Provide the [x, y] coordinate of the cell's center where the given text is located.  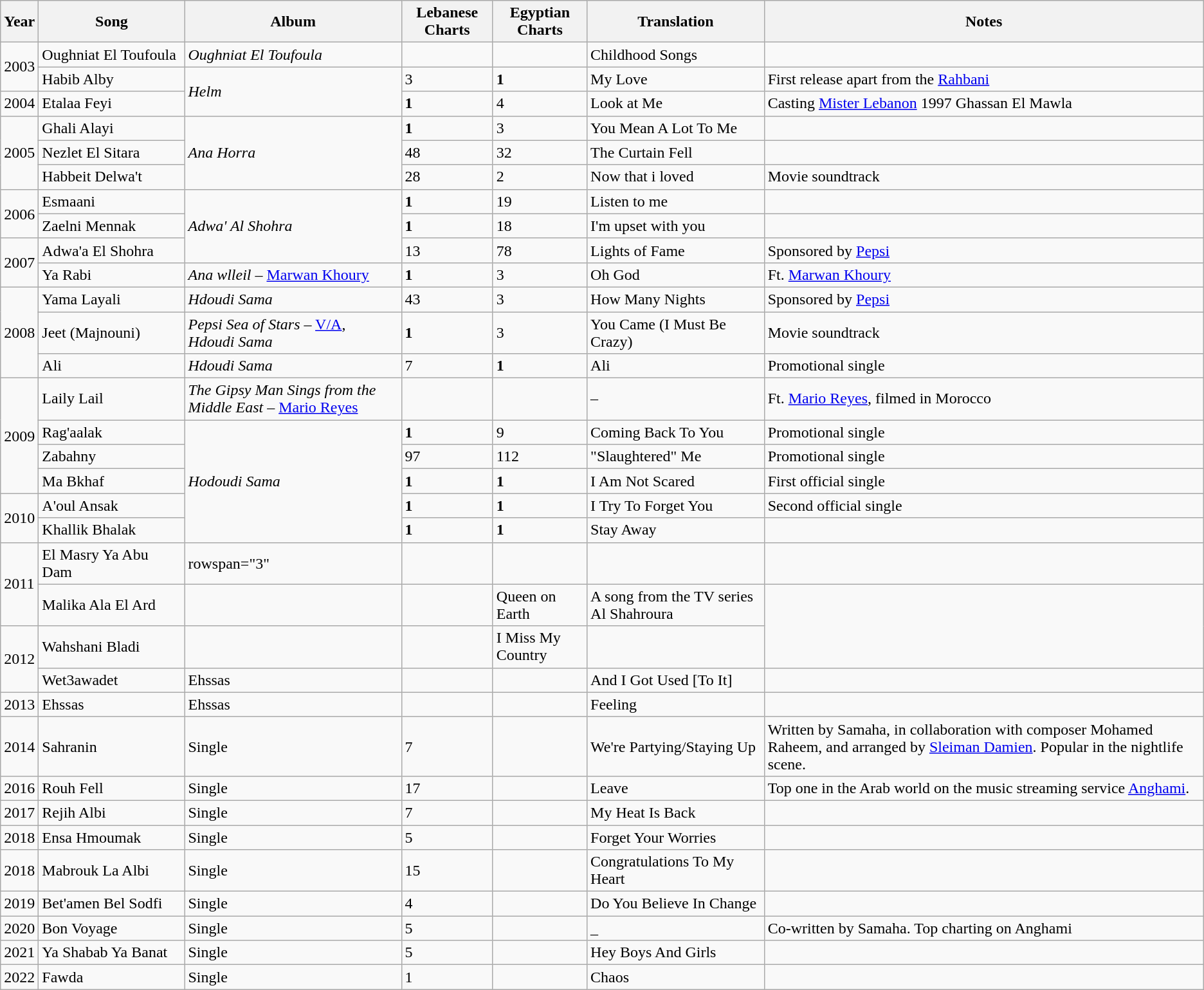
Ghali Alayi [112, 128]
19 [540, 201]
Ana Horra [293, 152]
2019 [19, 904]
First release apart from the Rahbani [984, 79]
Ma Bkhaf [112, 481]
I Am Not Scared [676, 481]
Rouh Fell [112, 788]
Album [293, 22]
Translation [676, 22]
Yama Layali [112, 299]
Leave [676, 788]
Oh God [676, 275]
Wahshani Bladi [112, 647]
97 [447, 457]
Adwa'a El Shohra [112, 250]
I'm upset with you [676, 226]
Ana wlleil – Marwan Khoury [293, 275]
Wet3awadet [112, 680]
Queen on Earth [540, 605]
13 [447, 250]
Look at Me [676, 104]
Stay Away [676, 530]
Ensa Hmoumak [112, 837]
Year [19, 22]
2010 [19, 518]
Written by Samaha, in collaboration with composer Mohamed Raheem, and arranged by Sleiman Damien. Popular in the nightlife scene. [984, 746]
Hey Boys And Girls [676, 953]
2013 [19, 704]
Bet'amen Bel Sodfi [112, 904]
Malika Ala El Ard [112, 605]
You Came (I Must Be Crazy) [676, 332]
– [676, 399]
Do You Believe In Change [676, 904]
And I Got Used [To It] [676, 680]
2014 [19, 746]
Mabrouk La Albi [112, 871]
Sahranin [112, 746]
32 [540, 152]
28 [447, 177]
Ya Shabab Ya Banat [112, 953]
Co-written by Samaha. Top charting on Anghami [984, 928]
2022 [19, 977]
"Slaughtered" Me [676, 457]
Second official single [984, 506]
Now that i loved [676, 177]
Rag'aalak [112, 432]
2004 [19, 104]
We're Partying/Staying Up [676, 746]
I Try To Forget You [676, 506]
A song from the TV series Al Shahroura [676, 605]
A'oul Ansak [112, 506]
Bon Voyage [112, 928]
Habib Alby [112, 79]
El Masry Ya Abu Dam [112, 564]
2007 [19, 262]
2012 [19, 659]
Ft. Marwan Khoury [984, 275]
Forget Your Worries [676, 837]
Zaelni Mennak [112, 226]
2017 [19, 812]
Coming Back To You [676, 432]
Casting Mister Lebanon 1997 Ghassan El Mawla [984, 104]
Ft. Mario Reyes, filmed in Morocco [984, 399]
Song [112, 22]
2011 [19, 584]
112 [540, 457]
My Heat Is Back [676, 812]
Zabahny [112, 457]
Listen to me [676, 201]
Khallik Bhalak [112, 530]
2 [540, 177]
Chaos [676, 977]
2009 [19, 436]
Egyptian Charts [540, 22]
15 [447, 871]
Habbeit Delwa't [112, 177]
2003 [19, 67]
48 [447, 152]
Ya Rabi [112, 275]
Childhood Songs [676, 55]
Feeling [676, 704]
Lebanese Charts [447, 22]
Esmaani [112, 201]
Adwa' Al Shohra [293, 226]
Jeet (Majnouni) [112, 332]
My Love [676, 79]
_ [676, 928]
rowspan="3" [293, 564]
9 [540, 432]
2006 [19, 214]
18 [540, 226]
2020 [19, 928]
Hodoudi Sama [293, 481]
Helm [293, 91]
43 [447, 299]
2021 [19, 953]
Pepsi Sea of Stars – V/A,Hdoudi Sama [293, 332]
The Gipsy Man Sings from the Middle East – Mario Reyes [293, 399]
2016 [19, 788]
Nezlet El Sitara [112, 152]
Congratulations To My Heart [676, 871]
Notes [984, 22]
Top one in the Arab world on the music streaming service Anghami. [984, 788]
2005 [19, 152]
Fawda [112, 977]
2008 [19, 332]
Etalaa Feyi [112, 104]
First official single [984, 481]
17 [447, 788]
How Many Nights [676, 299]
78 [540, 250]
The Curtain Fell [676, 152]
You Mean A Lot To Me [676, 128]
Lights of Fame [676, 250]
Rejih Albi [112, 812]
Laily Lail [112, 399]
I Miss My Country [540, 647]
